Capture the cell that displays the provided text and extract its (X, Y) central coordinate. 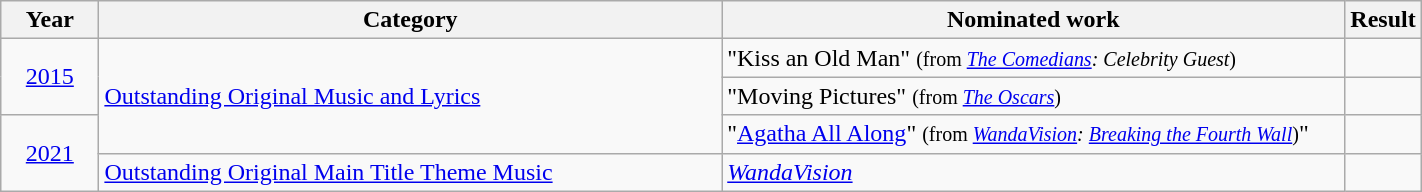
Result (1383, 20)
2021 (50, 153)
Outstanding Original Music and Lyrics (410, 96)
"Agatha All Along" (from WandaVision: Breaking the Fourth Wall)" (1034, 134)
Year (50, 20)
Category (410, 20)
Outstanding Original Main Title Theme Music (410, 172)
Nominated work (1034, 20)
"Kiss an Old Man" (from The Comedians: Celebrity Guest) (1034, 58)
"Moving Pictures" (from The Oscars) (1034, 96)
WandaVision (1034, 172)
2015 (50, 77)
